Extract the [x, y] coordinate from the center of the cell holding the provided text.  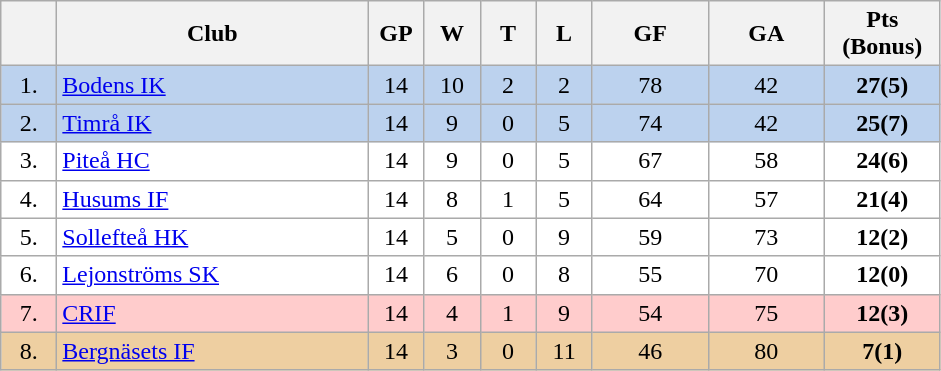
8. [29, 351]
59 [650, 237]
Pts (Bonus) [882, 34]
3. [29, 161]
11 [564, 351]
2. [29, 123]
25(7) [882, 123]
5. [29, 237]
6. [29, 275]
L [564, 34]
27(5) [882, 85]
GA [766, 34]
4 [452, 313]
24(6) [882, 161]
3 [452, 351]
73 [766, 237]
67 [650, 161]
74 [650, 123]
T [508, 34]
W [452, 34]
58 [766, 161]
Husums IF [212, 199]
12(0) [882, 275]
46 [650, 351]
Timrå IK [212, 123]
55 [650, 275]
Bergnäsets IF [212, 351]
Piteå HC [212, 161]
6 [452, 275]
12(3) [882, 313]
1. [29, 85]
78 [650, 85]
21(4) [882, 199]
Lejonströms SK [212, 275]
80 [766, 351]
75 [766, 313]
54 [650, 313]
57 [766, 199]
Sollefteå HK [212, 237]
GP [396, 34]
GF [650, 34]
64 [650, 199]
10 [452, 85]
70 [766, 275]
12(2) [882, 237]
Club [212, 34]
4. [29, 199]
CRIF [212, 313]
7. [29, 313]
7(1) [882, 351]
Bodens IK [212, 85]
